Determine the [X, Y] coordinate at the center of the cell enclosing the given text.  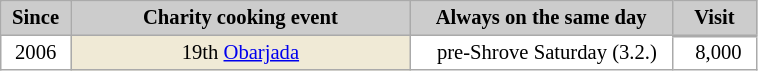
Always on the same day [541, 17]
Charity cooking event [240, 17]
2006 [36, 52]
Visit [714, 17]
Since [36, 17]
19th Obarjada [240, 52]
8,000 [714, 52]
pre-Shrove Saturday (3.2.) [541, 52]
